Detect which cell encompasses the target text, then output its (X, Y) center coordinate. 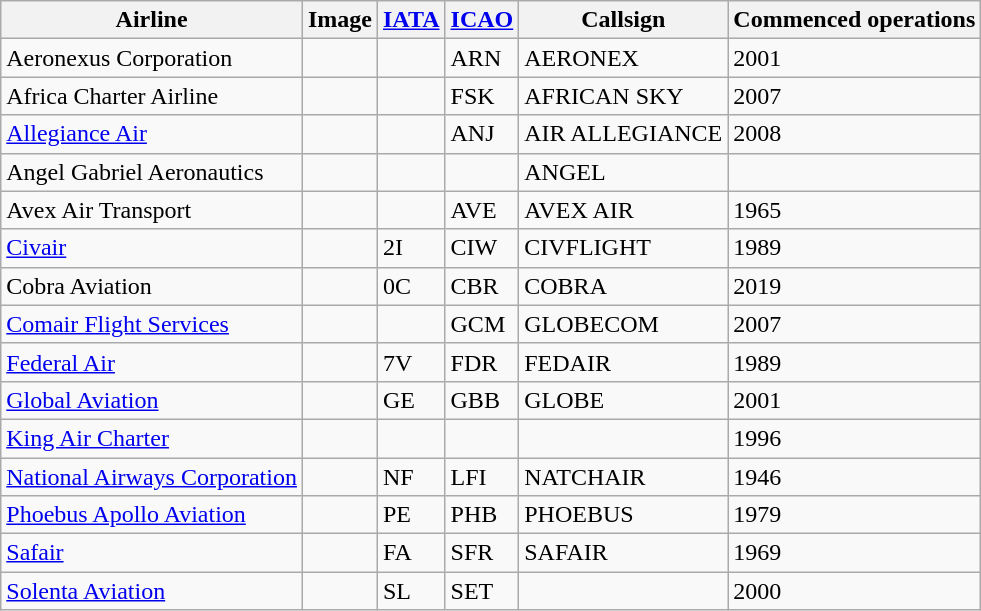
CBR (482, 286)
Solenta Aviation (152, 591)
Image (340, 20)
2008 (854, 134)
1946 (854, 477)
SAFAIR (624, 553)
NF (411, 477)
1969 (854, 553)
FDR (482, 362)
2000 (854, 591)
FSK (482, 96)
SET (482, 591)
GE (411, 400)
ANJ (482, 134)
1996 (854, 438)
Comair Flight Services (152, 324)
Allegiance Air (152, 134)
GCM (482, 324)
ANGEL (624, 172)
1979 (854, 515)
FA (411, 553)
CIVFLIGHT (624, 248)
PHOEBUS (624, 515)
GLOBE (624, 400)
SL (411, 591)
AIR ALLEGIANCE (624, 134)
AERONEX (624, 58)
GLOBECOM (624, 324)
PE (411, 515)
IATA (411, 20)
ARN (482, 58)
COBRA (624, 286)
King Air Charter (152, 438)
Aeronexus Corporation (152, 58)
GBB (482, 400)
CIW (482, 248)
Phoebus Apollo Aviation (152, 515)
Airline (152, 20)
PHB (482, 515)
Commenced operations (854, 20)
Global Aviation (152, 400)
AVEX AIR (624, 210)
2019 (854, 286)
Africa Charter Airline (152, 96)
FEDAIR (624, 362)
Cobra Aviation (152, 286)
0C (411, 286)
Angel Gabriel Aeronautics (152, 172)
AFRICAN SKY (624, 96)
National Airways Corporation (152, 477)
ICAO (482, 20)
Callsign (624, 20)
Safair (152, 553)
NATCHAIR (624, 477)
2I (411, 248)
SFR (482, 553)
LFI (482, 477)
Civair (152, 248)
Federal Air (152, 362)
7V (411, 362)
AVE (482, 210)
1965 (854, 210)
Avex Air Transport (152, 210)
